Scan for the cell matching the given text and deliver its [X, Y] coordinate at center. 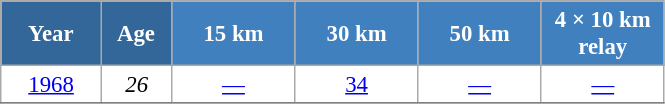
34 [356, 85]
Age [136, 34]
50 km [480, 34]
1968 [52, 85]
4 × 10 km relay [602, 34]
15 km [234, 34]
Year [52, 34]
30 km [356, 34]
26 [136, 85]
